Detect which cell encompasses the target text, then output its (x, y) center coordinate. 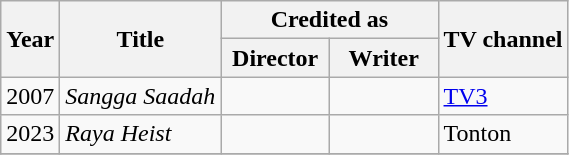
2007 (30, 96)
Raya Heist (140, 134)
Tonton (503, 134)
Writer (384, 58)
TV channel (503, 39)
Year (30, 39)
2023 (30, 134)
Credited as (330, 20)
Director (276, 58)
Title (140, 39)
TV3 (503, 96)
Sangga Saadah (140, 96)
